Locate the cell with the specified text and output its (X, Y) center coordinate. 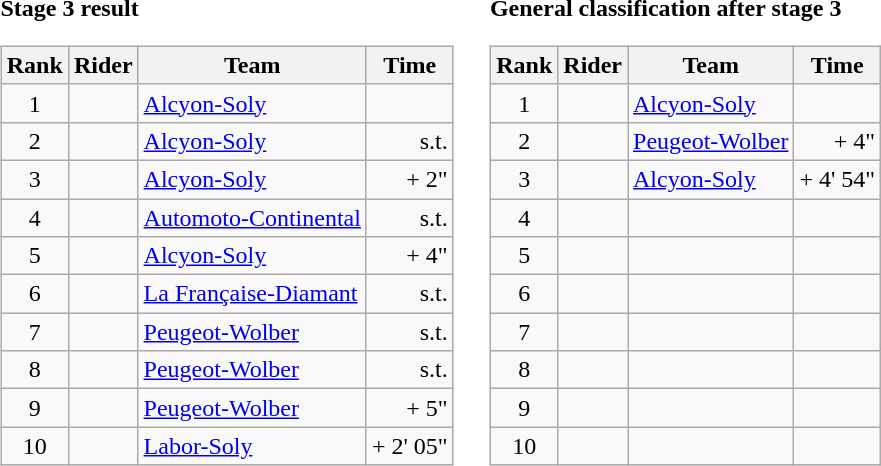
Labor-Soly (252, 446)
La Française-Diamant (252, 294)
+ 4' 54" (838, 179)
+ 5" (410, 408)
+ 2" (410, 179)
+ 2' 05" (410, 446)
Automoto-Continental (252, 217)
